Capture the cell that displays the provided text and extract its (x, y) central coordinate. 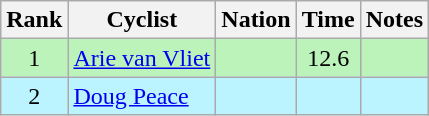
Doug Peace (142, 96)
1 (34, 58)
Arie van Vliet (142, 58)
Time (328, 20)
Notes (394, 20)
Rank (34, 20)
Nation (256, 20)
12.6 (328, 58)
Cyclist (142, 20)
2 (34, 96)
